Capture the cell that displays the provided text and extract its (X, Y) central coordinate. 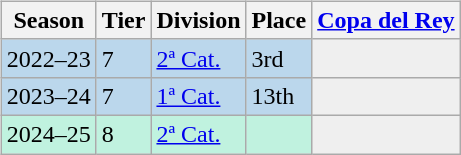
3rd (279, 58)
Place (279, 20)
Division (198, 20)
Copa del Rey (386, 20)
2023–24 (48, 96)
Tier (124, 20)
2024–25 (48, 134)
8 (124, 134)
2022–23 (48, 58)
13th (279, 96)
1ª Cat. (198, 96)
Season (48, 20)
